Scan for the cell matching the given text and deliver its [x, y] coordinate at center. 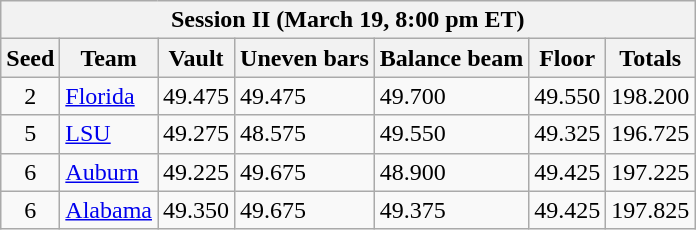
Totals [650, 58]
Balance beam [451, 58]
197.225 [650, 172]
Uneven bars [305, 58]
LSU [109, 134]
49.350 [196, 210]
49.700 [451, 96]
49.275 [196, 134]
198.200 [650, 96]
Florida [109, 96]
Team [109, 58]
197.825 [650, 210]
Vault [196, 58]
Alabama [109, 210]
49.225 [196, 172]
48.900 [451, 172]
49.325 [568, 134]
48.575 [305, 134]
Auburn [109, 172]
5 [30, 134]
2 [30, 96]
196.725 [650, 134]
49.375 [451, 210]
Floor [568, 58]
Seed [30, 58]
Session II (March 19, 8:00 pm ET) [348, 20]
